Locate the cell with the specified text and output its (x, y) center coordinate. 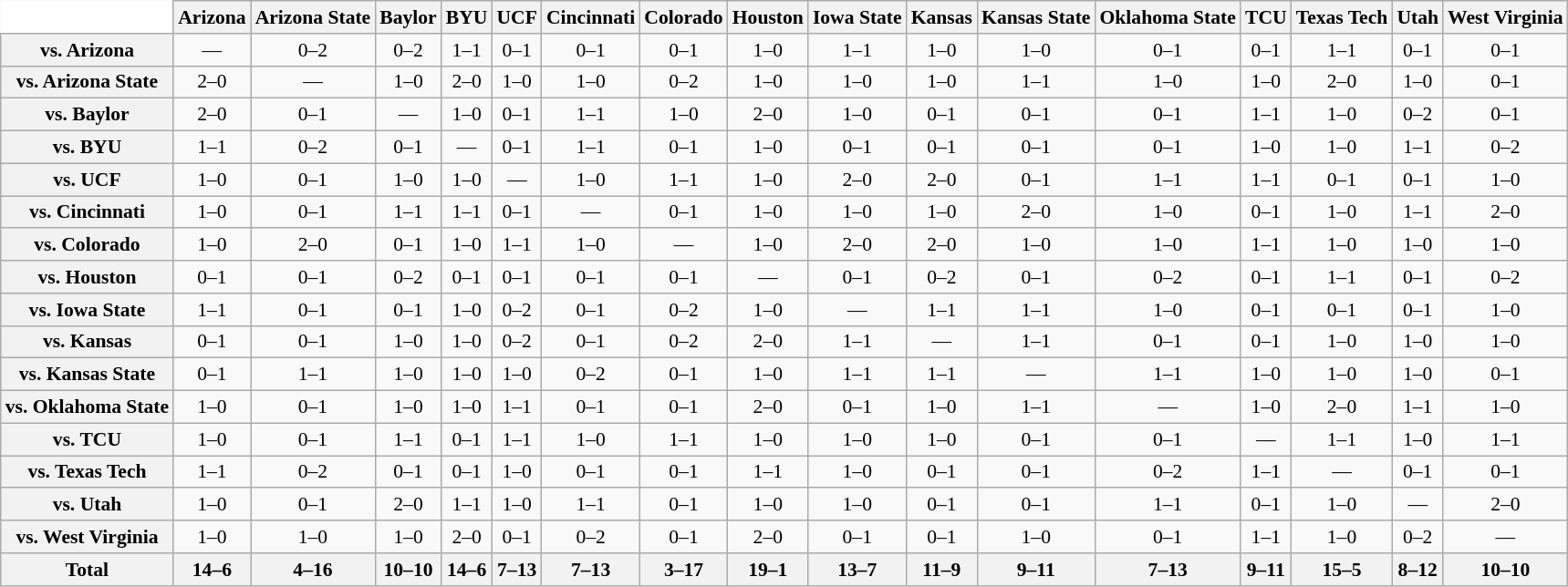
vs. Baylor (88, 115)
4–16 (314, 570)
TCU (1266, 17)
vs. Arizona (88, 50)
vs. Iowa State (88, 310)
vs. West Virginia (88, 537)
vs. Arizona State (88, 82)
UCF (516, 17)
Kansas State (1036, 17)
Houston (768, 17)
8–12 (1417, 570)
vs. Kansas State (88, 375)
vs. Colorado (88, 245)
3–17 (683, 570)
Cincinnati (591, 17)
vs. Cincinnati (88, 212)
vs. Oklahoma State (88, 407)
Total (88, 570)
15–5 (1343, 570)
19–1 (768, 570)
11–9 (941, 570)
vs. TCU (88, 439)
Arizona (212, 17)
vs. Utah (88, 505)
Kansas (941, 17)
vs. Houston (88, 277)
Utah (1417, 17)
West Virginia (1505, 17)
13–7 (857, 570)
Iowa State (857, 17)
BYU (467, 17)
vs. Texas Tech (88, 472)
Baylor (408, 17)
Texas Tech (1343, 17)
vs. Kansas (88, 342)
Colorado (683, 17)
Arizona State (314, 17)
vs. BYU (88, 148)
Oklahoma State (1168, 17)
vs. UCF (88, 180)
